From the cell containing the given text, extract its center point as [x, y] coordinate. 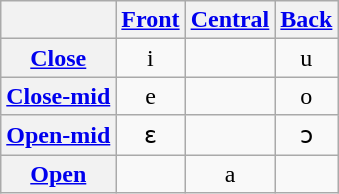
Central [230, 20]
o [306, 96]
e [150, 96]
Close-mid [58, 96]
a [230, 173]
Back [306, 20]
Close [58, 58]
ɔ [306, 135]
u [306, 58]
ɛ [150, 135]
Open-mid [58, 135]
Front [150, 20]
i [150, 58]
Open [58, 173]
